Capture the cell that displays the provided text and extract its [x, y] central coordinate. 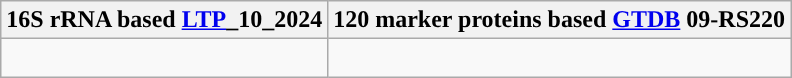
120 marker proteins based GTDB 09-RS220 [560, 20]
16S rRNA based LTP_10_2024 [164, 20]
